Determine the (X, Y) coordinate at the center of the cell enclosing the given text.  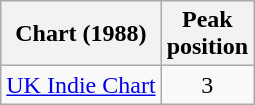
Peakposition (207, 34)
Chart (1988) (81, 34)
3 (207, 85)
UK Indie Chart (81, 85)
